Determine the (X, Y) coordinate at the center of the cell enclosing the given text.  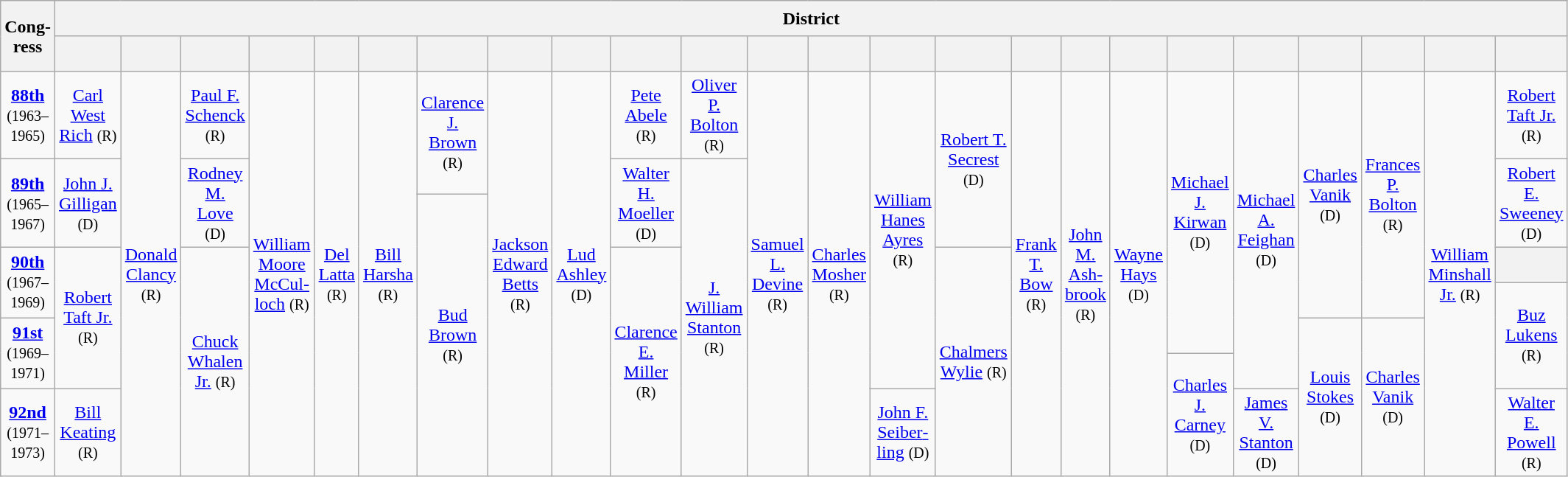
Frances P. Bolton (R) (1393, 195)
Bud Brown (R) (452, 335)
Samuel L. Devine (R) (778, 274)
Clarence J. Brown (R) (452, 133)
Clarence E. Miller (R) (646, 361)
90th(1967–1969) (28, 282)
William Hanes Ayres (R) (903, 230)
Pete Abele (R) (646, 115)
William Minshall Jr. (R) (1460, 274)
Buz Lukens (R) (1531, 335)
James V. Stanton (D) (1266, 432)
J. William Stanton (R) (714, 318)
Robert T. Secrest (D) (974, 159)
Louis Stokes (D) (1330, 397)
89th(1965–1967) (28, 203)
88th(1963–1965) (28, 115)
John M. Ash­brook (R) (1086, 274)
John F. Seiber­ling (D) (903, 432)
Frank T. Bow (R) (1036, 274)
Wayne Hays (D) (1139, 274)
William Moore McCul­loch (R) (281, 274)
District (811, 18)
Oliver P. Bolton (R) (714, 115)
91st(1969–1971) (28, 353)
Michael J. Kirwan (D) (1200, 212)
Rodney M. Love (D) (215, 203)
Donald Clancy (R) (151, 274)
Lud Ashley (D) (582, 274)
Bill Keating (R) (88, 432)
Jackson Edward Betts (R) (520, 274)
Charles J. Carney (D) (1200, 414)
Carl West Rich (R) (88, 115)
John J. Gilligan (D) (88, 203)
92nd(1971–1973) (28, 432)
Del Latta (R) (337, 274)
Robert E. Sweeney (D) (1531, 203)
Walter E. Powell (R) (1531, 432)
Cong­ress (28, 36)
Charles Mosher (R) (839, 274)
Paul F. Schenck (R) (215, 115)
Bill Harsha (R) (387, 274)
Chalmers Wylie (R) (974, 361)
Chuck Whalen Jr. (R) (215, 361)
Walter H. Moeller (D) (646, 203)
Michael A. Feighan (D) (1266, 230)
